Provide the [x, y] coordinate of the cell's center where the given text is located.  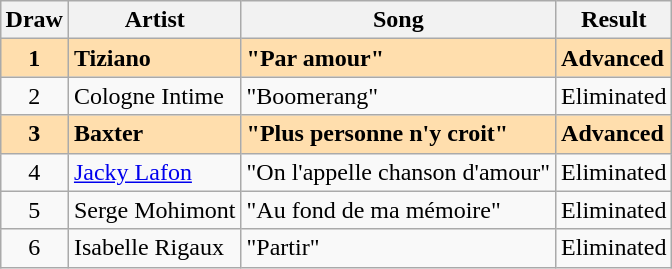
3 [34, 134]
2 [34, 96]
Tiziano [154, 58]
"Plus personne n'y croit" [398, 134]
5 [34, 210]
Song [398, 20]
Result [614, 20]
Artist [154, 20]
Jacky Lafon [154, 172]
Isabelle Rigaux [154, 248]
Draw [34, 20]
6 [34, 248]
Serge Mohimont [154, 210]
Cologne Intime [154, 96]
"Au fond de ma mémoire" [398, 210]
"Par amour" [398, 58]
1 [34, 58]
"On l'appelle chanson d'amour" [398, 172]
Baxter [154, 134]
"Partir" [398, 248]
"Boomerang" [398, 96]
4 [34, 172]
